From the cell containing the given text, extract its center point as (x, y) coordinate. 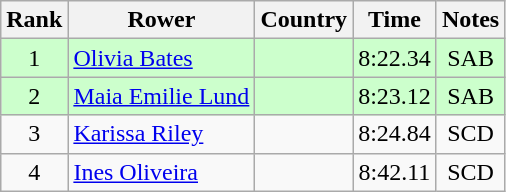
1 (34, 58)
3 (34, 134)
Rank (34, 20)
2 (34, 96)
Karissa Riley (162, 134)
8:24.84 (395, 134)
Country (304, 20)
Maia Emilie Lund (162, 96)
8:23.12 (395, 96)
Ines Oliveira (162, 172)
Time (395, 20)
4 (34, 172)
Olivia Bates (162, 58)
Notes (470, 20)
8:42.11 (395, 172)
Rower (162, 20)
8:22.34 (395, 58)
